Identify which cell holds the provided text, then report its [X, Y] central coordinate. 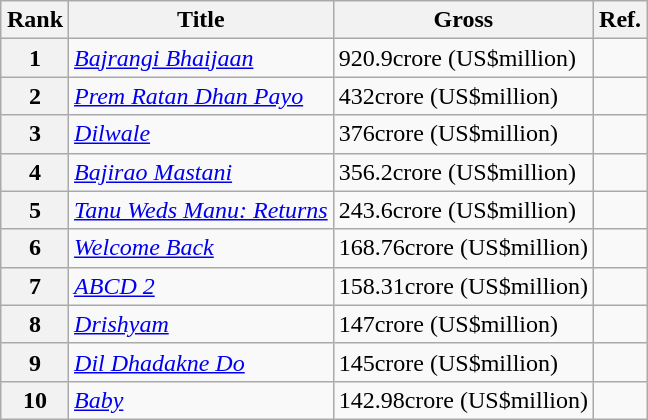
2 [34, 96]
147crore (US$million) [463, 324]
Dilwale [202, 134]
Bajirao Mastani [202, 172]
Ref. [620, 20]
920.9crore (US$million) [463, 58]
ABCD 2 [202, 286]
10 [34, 400]
376crore (US$million) [463, 134]
9 [34, 362]
3 [34, 134]
8 [34, 324]
Gross [463, 20]
Bajrangi Bhaijaan [202, 58]
Prem Ratan Dhan Payo [202, 96]
168.76crore (US$million) [463, 248]
243.6crore (US$million) [463, 210]
6 [34, 248]
4 [34, 172]
432crore (US$million) [463, 96]
Drishyam [202, 324]
356.2crore (US$million) [463, 172]
7 [34, 286]
Welcome Back [202, 248]
Rank [34, 20]
142.98crore (US$million) [463, 400]
158.31crore (US$million) [463, 286]
145crore (US$million) [463, 362]
1 [34, 58]
Dil Dhadakne Do [202, 362]
Baby [202, 400]
5 [34, 210]
Tanu Weds Manu: Returns [202, 210]
Title [202, 20]
